Return (X, Y) of the center of cell containing provided text 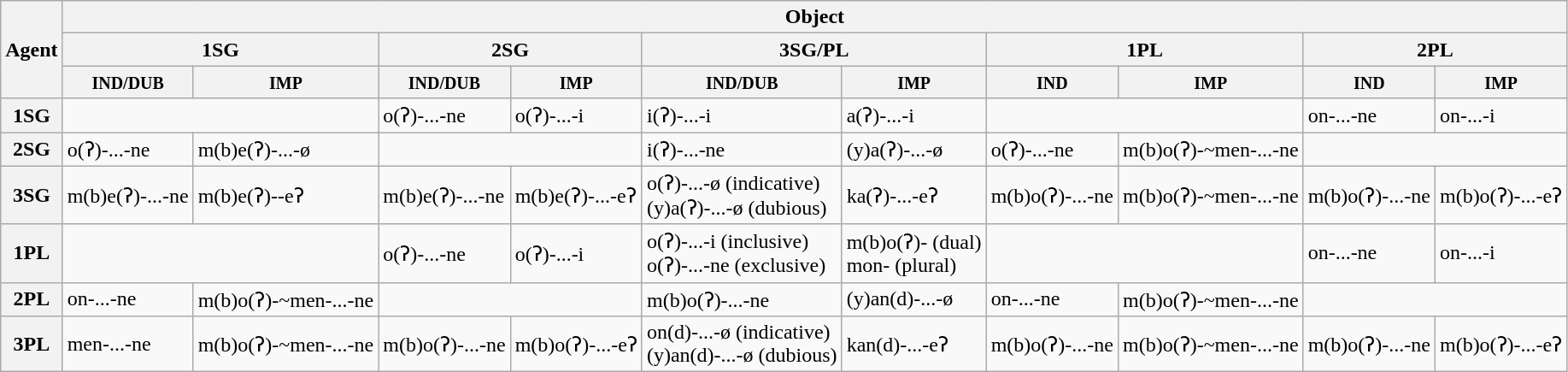
(y)a(ʔ)-...-ø (914, 149)
kan(d)-...-eʔ (914, 344)
Agent (32, 50)
i(ʔ)-...-ne (742, 149)
a(ʔ)-...-i (914, 115)
o(ʔ)-...-i (inclusive)o(ʔ)-...-ne (exclusive) (742, 253)
Object (815, 17)
m(b)o(ʔ)- (dual)mon- (plural) (914, 253)
3PL (32, 344)
m(b)e(ʔ)-...-ø (285, 149)
m(b)e(ʔ)-...-eʔ (576, 195)
ka(ʔ)-...-eʔ (914, 195)
men-...-ne (128, 344)
on(d)-...-ø (indicative)(y)an(d)-...-ø (dubious) (742, 344)
(y)an(d)-...-ø (914, 299)
m(b)e(ʔ)--eʔ (285, 195)
i(ʔ)-...-i (742, 115)
3SG (32, 195)
3SG/PL (813, 50)
o(ʔ)-...-ø (indicative)(y)a(ʔ)-...-ø (dubious) (742, 195)
